From the cell containing the given text, extract its center point as [X, Y] coordinate. 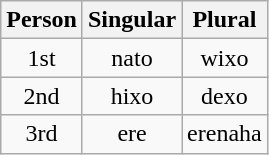
2nd [42, 96]
dexo [225, 96]
1st [42, 58]
wixo [225, 58]
nato [132, 58]
Plural [225, 20]
erenaha [225, 134]
3rd [42, 134]
Person [42, 20]
hixo [132, 96]
ere [132, 134]
Singular [132, 20]
